For the text-containing cell, return its midpoint in (x, y) coordinate format. 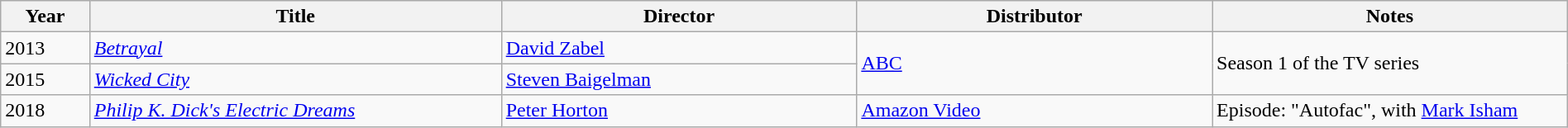
2013 (45, 48)
2018 (45, 111)
Notes (1390, 17)
Director (679, 17)
Wicked City (295, 79)
David Zabel (679, 48)
Philip K. Dick's Electric Dreams (295, 111)
Year (45, 17)
Distributor (1035, 17)
2015 (45, 79)
Episode: "Autofac", with Mark Isham (1390, 111)
Title (295, 17)
Betrayal (295, 48)
Season 1 of the TV series (1390, 64)
ABC (1035, 64)
Amazon Video (1035, 111)
Steven Baigelman (679, 79)
Peter Horton (679, 111)
